Find where the given text appears and provide that cell's center as (X, Y) coordinate. 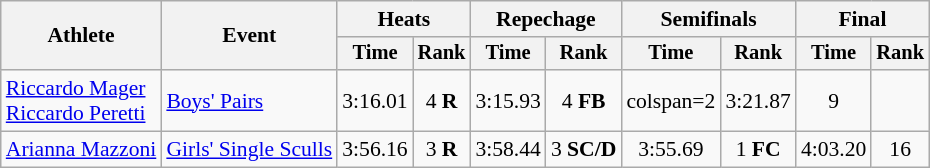
colspan=2 (670, 100)
Repechage (546, 19)
Event (249, 36)
Girls' Single Sculls (249, 150)
3:21.87 (758, 100)
3:58.44 (508, 150)
3:15.93 (508, 100)
Semifinals (708, 19)
Final (862, 19)
Athlete (82, 36)
3:55.69 (670, 150)
4:03.20 (834, 150)
Riccardo MagerRiccardo Peretti (82, 100)
4 FB (584, 100)
3 SC/D (584, 150)
3 R (442, 150)
3:56.16 (374, 150)
Arianna Mazzoni (82, 150)
4 R (442, 100)
Heats (404, 19)
16 (900, 150)
Boys' Pairs (249, 100)
3:16.01 (374, 100)
9 (834, 100)
1 FC (758, 150)
